Pinpoint the cell where the given text exists, returning its [x, y] midpoint coordinate. 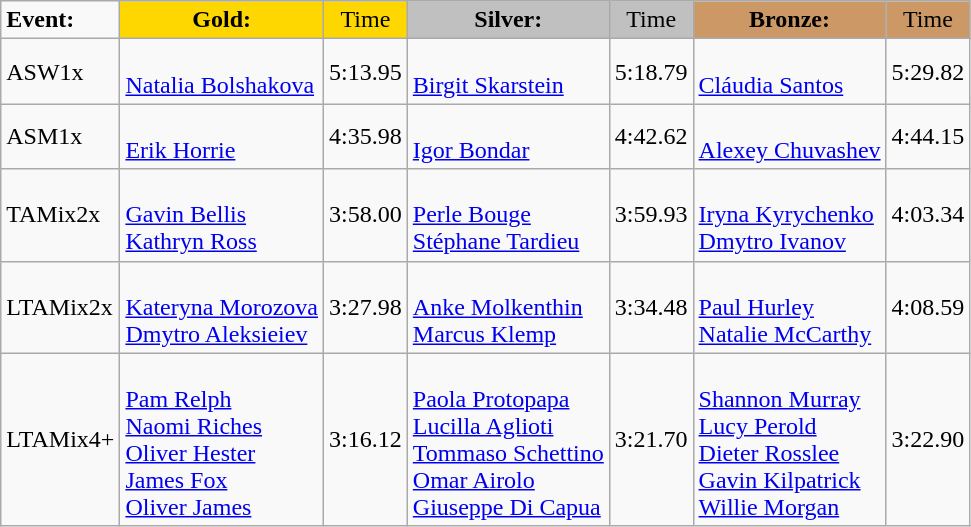
ASW1x [60, 72]
Paola ProtopapaLucilla AgliotiTommaso SchettinoOmar AiroloGiuseppe Di Capua [508, 440]
Gold: [222, 20]
Natalia Bolshakova [222, 72]
3:21.70 [651, 440]
Birgit Skarstein [508, 72]
3:34.48 [651, 307]
Alexey Chuvashev [790, 136]
Shannon MurrayLucy PeroldDieter RossleeGavin KilpatrickWillie Morgan [790, 440]
4:42.62 [651, 136]
3:59.93 [651, 215]
Iryna KyrychenkoDmytro Ivanov [790, 215]
Event: [60, 20]
Gavin BellisKathryn Ross [222, 215]
LTAMix2x [60, 307]
5:13.95 [366, 72]
4:44.15 [928, 136]
5:29.82 [928, 72]
Perle BougeStéphane Tardieu [508, 215]
Pam RelphNaomi RichesOliver HesterJames FoxOliver James [222, 440]
4:35.98 [366, 136]
LTAMix4+ [60, 440]
Igor Bondar [508, 136]
5:18.79 [651, 72]
4:08.59 [928, 307]
Silver: [508, 20]
3:27.98 [366, 307]
3:16.12 [366, 440]
Paul HurleyNatalie McCarthy [790, 307]
Erik Horrie [222, 136]
Kateryna MorozovaDmytro Aleksieiev [222, 307]
ASM1x [60, 136]
3:58.00 [366, 215]
Anke MolkenthinMarcus Klemp [508, 307]
TAMix2x [60, 215]
3:22.90 [928, 440]
Bronze: [790, 20]
Cláudia Santos [790, 72]
4:03.34 [928, 215]
